Output the (X, Y) coordinate of the center of the cell containing the given text.  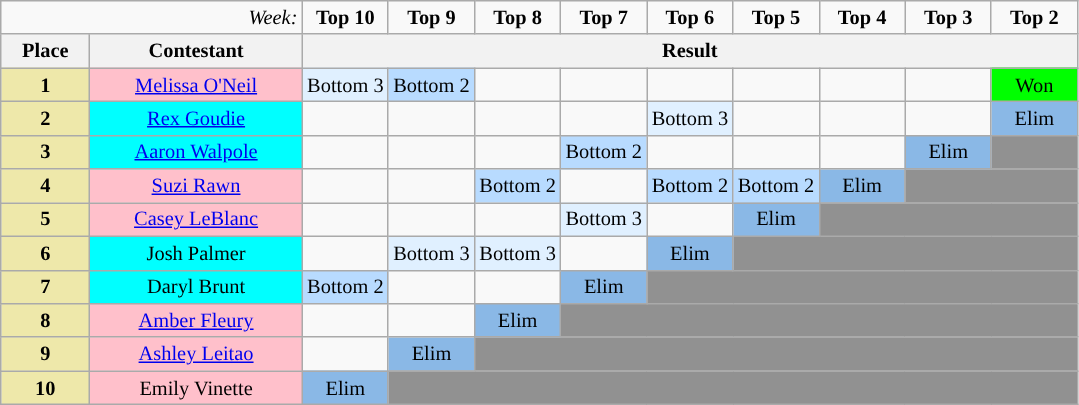
5 (46, 219)
4 (46, 186)
Aaron Walpole (196, 152)
9 (46, 354)
3 (46, 152)
Week: (152, 17)
Result (690, 51)
10 (46, 388)
Josh Palmer (196, 253)
6 (46, 253)
Top 8 (518, 17)
Top 2 (1034, 17)
Suzi Rawn (196, 186)
Contestant (196, 51)
Ashley Leitao (196, 354)
2 (46, 118)
Rex Goudie (196, 118)
Top 3 (948, 17)
Daryl Brunt (196, 287)
Emily Vinette (196, 388)
Top 7 (604, 17)
Won (1034, 85)
Top 4 (862, 17)
Casey LeBlanc (196, 219)
Top 9 (431, 17)
Melissa O'Neil (196, 85)
Top 10 (345, 17)
Top 5 (776, 17)
Amber Fleury (196, 320)
Top 6 (690, 17)
Place (46, 51)
7 (46, 287)
8 (46, 320)
1 (46, 85)
